Detect which cell encompasses the target text, then output its [x, y] center coordinate. 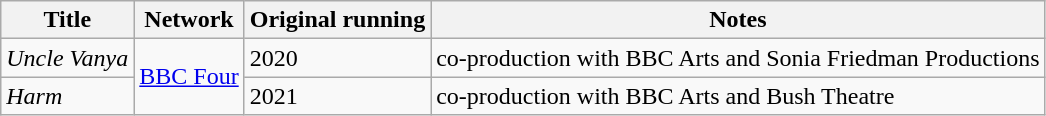
co-production with BBC Arts and Bush Theatre [738, 96]
Notes [738, 20]
co-production with BBC Arts and Sonia Friedman Productions [738, 58]
Original running [337, 20]
2021 [337, 96]
Uncle Vanya [68, 58]
Network [189, 20]
Harm [68, 96]
2020 [337, 58]
Title [68, 20]
BBC Four [189, 77]
